Return [X, Y] of the center of cell containing provided text 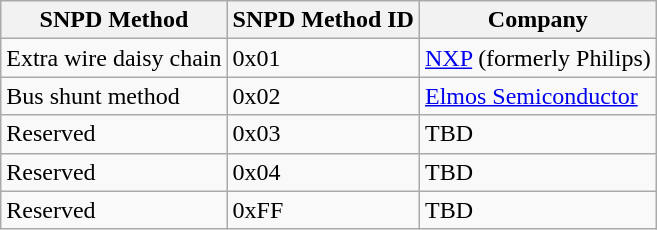
0x04 [323, 172]
SNPD Method ID [323, 20]
Company [538, 20]
0x03 [323, 134]
Elmos Semiconductor [538, 96]
0xFF [323, 210]
0x02 [323, 96]
NXP (formerly Philips) [538, 58]
Extra wire daisy chain [114, 58]
0x01 [323, 58]
SNPD Method [114, 20]
Bus shunt method [114, 96]
